Locate the cell with the specified text and output its [X, Y] center coordinate. 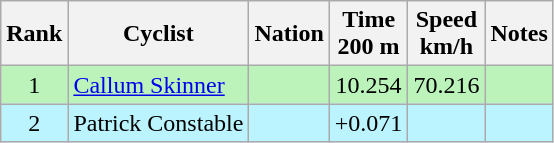
Cyclist [158, 34]
Rank [34, 34]
+0.071 [368, 123]
Callum Skinner [158, 85]
Time200 m [368, 34]
Notes [519, 34]
10.254 [368, 85]
70.216 [446, 85]
Speedkm/h [446, 34]
Patrick Constable [158, 123]
2 [34, 123]
Nation [289, 34]
1 [34, 85]
